Return [X, Y] of the center of cell containing provided text 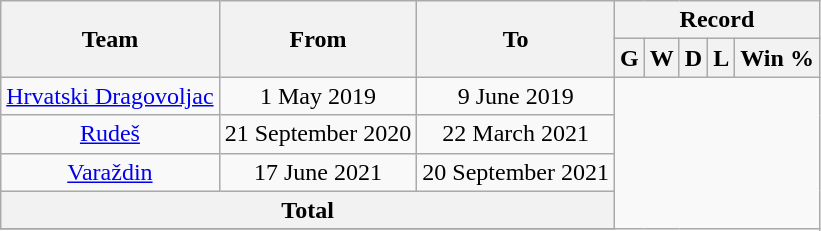
1 May 2019 [318, 96]
D [693, 58]
L [722, 58]
W [662, 58]
From [318, 39]
21 September 2020 [318, 134]
17 June 2021 [318, 172]
Team [110, 39]
To [516, 39]
G [629, 58]
Total [308, 210]
9 June 2019 [516, 96]
Record [716, 20]
Varaždin [110, 172]
Win % [778, 58]
Hrvatski Dragovoljac [110, 96]
Rudeš [110, 134]
20 September 2021 [516, 172]
22 March 2021 [516, 134]
